Return [X, Y] of the center of cell containing provided text 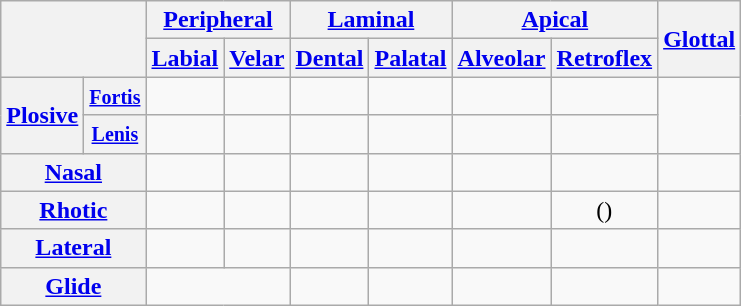
Lateral [74, 248]
Fortis [115, 96]
Lenis [115, 134]
Nasal [74, 172]
Palatal [410, 58]
Apical [555, 20]
Rhotic [74, 210]
() [604, 210]
Glottal [700, 39]
Alveolar [502, 58]
Laminal [371, 20]
Glide [74, 286]
Retroflex [604, 58]
Labial [185, 58]
Plosive [42, 115]
Peripheral [218, 20]
Velar [257, 58]
Dental [330, 58]
